Identify which cell holds the provided text, then report its (x, y) central coordinate. 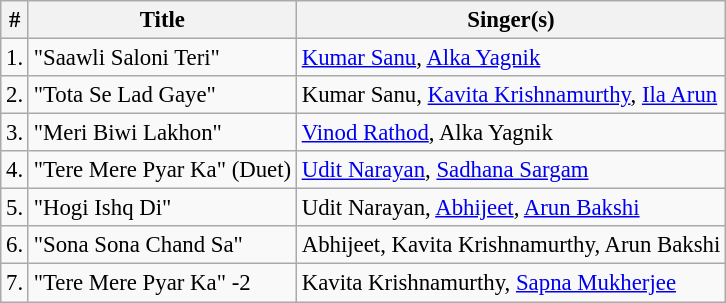
"Tere Mere Pyar Ka" (Duet) (162, 170)
# (15, 20)
3. (15, 133)
Title (162, 20)
"Hogi Ishq Di" (162, 208)
Kumar Sanu, Alka Yagnik (510, 58)
Singer(s) (510, 20)
2. (15, 95)
Abhijeet, Kavita Krishnamurthy, Arun Bakshi (510, 245)
"Sona Sona Chand Sa" (162, 245)
4. (15, 170)
5. (15, 208)
Kumar Sanu, Kavita Krishnamurthy, Ila Arun (510, 95)
Kavita Krishnamurthy, Sapna Mukherjee (510, 283)
Udit Narayan, Sadhana Sargam (510, 170)
7. (15, 283)
"Meri Biwi Lakhon" (162, 133)
6. (15, 245)
"Tota Se Lad Gaye" (162, 95)
"Tere Mere Pyar Ka" -2 (162, 283)
Udit Narayan, Abhijeet, Arun Bakshi (510, 208)
Vinod Rathod, Alka Yagnik (510, 133)
"Saawli Saloni Teri" (162, 58)
1. (15, 58)
